Extract the (x, y) coordinate from the center of the cell holding the provided text.  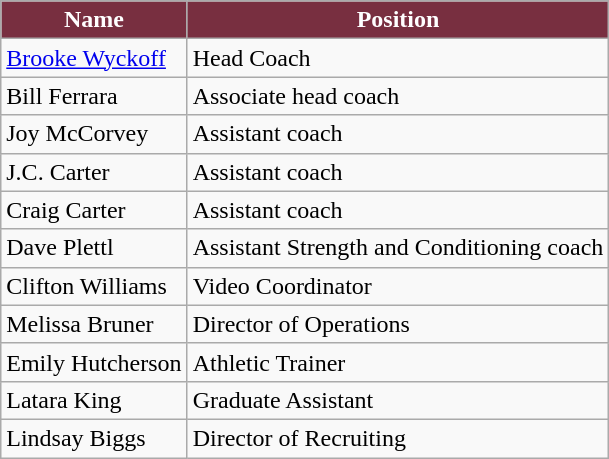
Athletic Trainer (398, 362)
Director of Operations (398, 324)
Associate head coach (398, 96)
Joy McCorvey (94, 134)
Brooke Wyckoff (94, 58)
Head Coach (398, 58)
Position (398, 20)
Dave Plettl (94, 248)
Director of Recruiting (398, 438)
Emily Hutcherson (94, 362)
Video Coordinator (398, 286)
Lindsay Biggs (94, 438)
Bill Ferrara (94, 96)
Clifton Williams (94, 286)
Assistant Strength and Conditioning coach (398, 248)
Graduate Assistant (398, 400)
Name (94, 20)
Craig Carter (94, 210)
Latara King (94, 400)
J.C. Carter (94, 172)
Melissa Bruner (94, 324)
